Identify which cell holds the provided text, then report its (X, Y) central coordinate. 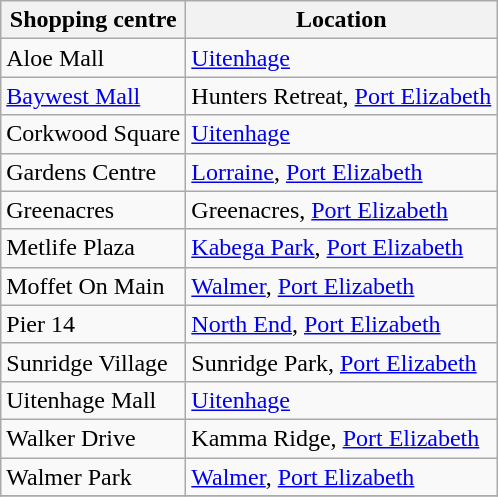
Sunridge Village (94, 362)
Corkwood Square (94, 134)
North End, Port Elizabeth (342, 324)
Baywest Mall (94, 96)
Kamma Ridge, Port Elizabeth (342, 438)
Gardens Centre (94, 172)
Moffet On Main (94, 286)
Walmer Park (94, 477)
Sunridge Park, Port Elizabeth (342, 362)
Pier 14 (94, 324)
Aloe Mall (94, 58)
Hunters Retreat, Port Elizabeth (342, 96)
Greenacres, Port Elizabeth (342, 210)
Metlife Plaza (94, 248)
Kabega Park, Port Elizabeth (342, 248)
Location (342, 20)
Shopping centre (94, 20)
Greenacres (94, 210)
Lorraine, Port Elizabeth (342, 172)
Uitenhage Mall (94, 400)
Walker Drive (94, 438)
